For the text-containing cell, return its midpoint in [X, Y] coordinate format. 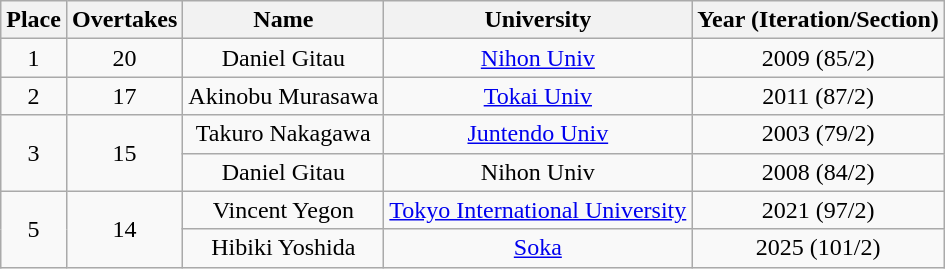
Juntendo Univ [538, 134]
17 [124, 96]
Year (Iteration/Section) [818, 20]
3 [34, 153]
2 [34, 96]
Soka [538, 248]
Takuro Nakagawa [284, 134]
20 [124, 58]
2021 (97/2) [818, 210]
5 [34, 229]
14 [124, 229]
Tokyo International University [538, 210]
Name [284, 20]
2009 (85/2) [818, 58]
Vincent Yegon [284, 210]
Place [34, 20]
2025 (101/2) [818, 248]
Overtakes [124, 20]
2011 (87/2) [818, 96]
Tokai Univ [538, 96]
1 [34, 58]
Akinobu Murasawa [284, 96]
2008 (84/2) [818, 172]
2003 (79/2) [818, 134]
University [538, 20]
Hibiki Yoshida [284, 248]
15 [124, 153]
